Scan for the cell matching the given text and deliver its (x, y) coordinate at center. 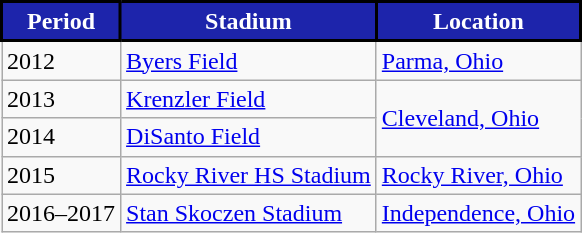
Cleveland, Ohio (478, 118)
Stadium (249, 22)
Stan Skoczen Stadium (249, 213)
Location (478, 22)
2016–2017 (62, 213)
Byers Field (249, 60)
2014 (62, 137)
2013 (62, 99)
Parma, Ohio (478, 60)
Krenzler Field (249, 99)
Rocky River HS Stadium (249, 175)
Rocky River, Ohio (478, 175)
Period (62, 22)
2012 (62, 60)
2015 (62, 175)
Independence, Ohio (478, 213)
DiSanto Field (249, 137)
